Detect which cell encompasses the target text, then output its [X, Y] center coordinate. 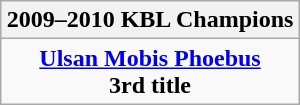
Ulsan Mobis Phoebus3rd title [150, 72]
2009–2010 KBL Champions [150, 20]
